Output the [x, y] coordinate of the center of the cell containing the given text.  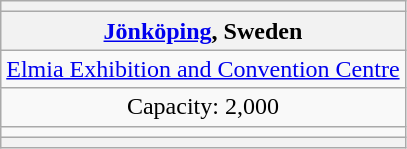
Elmia Exhibition and Convention Centre [203, 69]
Capacity: 2,000 [203, 107]
Jönköping, Sweden [203, 31]
